Determine the [X, Y] coordinate at the center of the cell enclosing the given text.  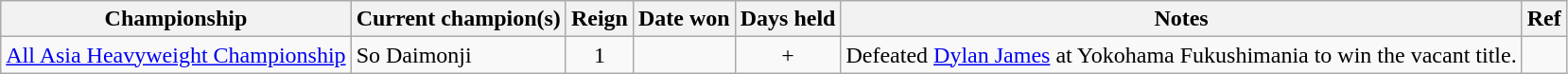
So Daimonji [458, 55]
Notes [1181, 19]
+ [788, 55]
Defeated Dylan James at Yokohama Fukushimania to win the vacant title. [1181, 55]
Championship [176, 19]
All Asia Heavyweight Championship [176, 55]
Date won [684, 19]
1 [600, 55]
Days held [788, 19]
Current champion(s) [458, 19]
Ref [1543, 19]
Reign [600, 19]
